Provide the [X, Y] coordinate of the cell's center where the given text is located.  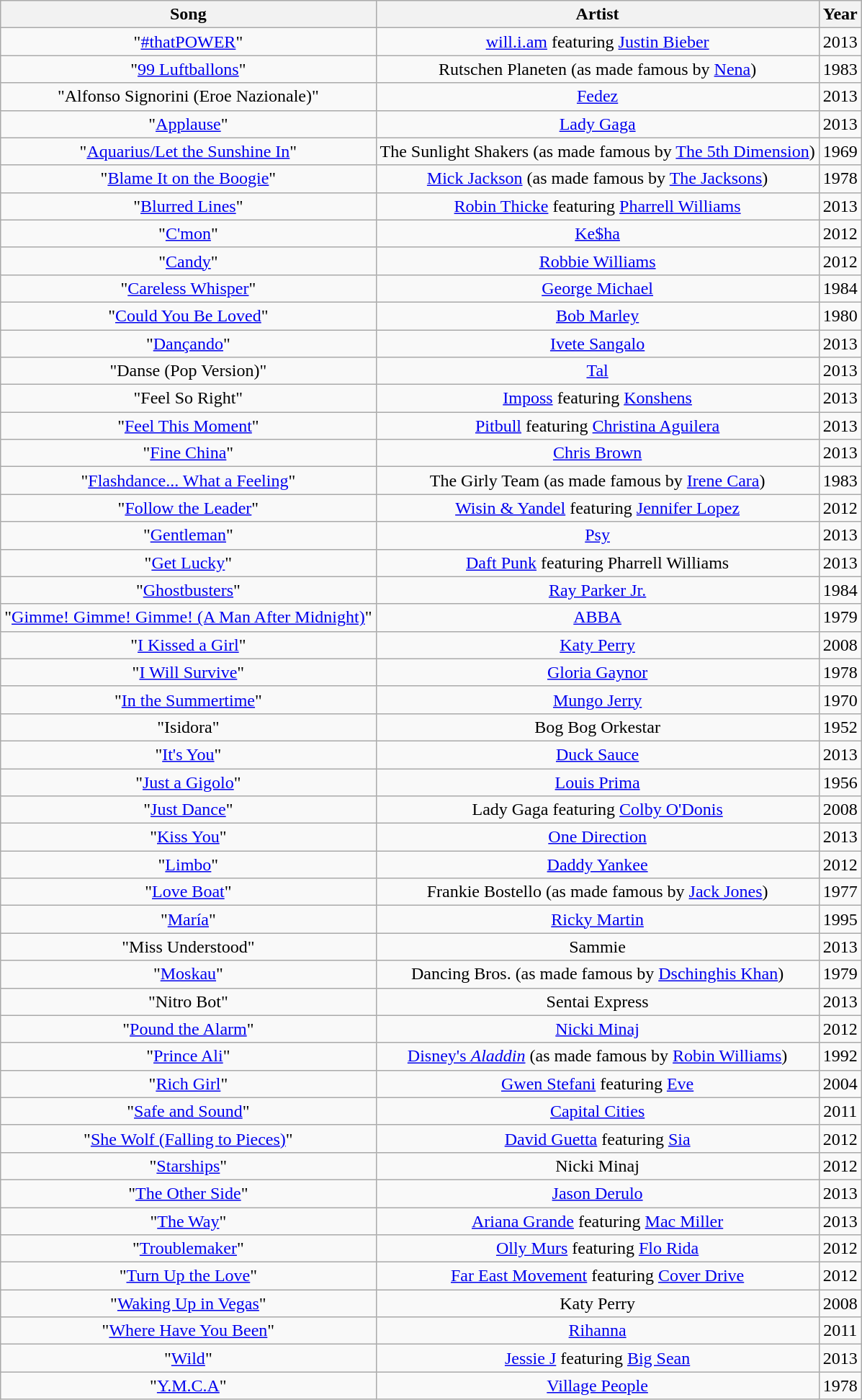
"Love Boat" [189, 892]
Gwen Stefani featuring Eve [598, 1084]
"She Wolf (Falling to Pieces)" [189, 1138]
Ivete Sangalo [598, 344]
Robbie Williams [598, 261]
Ray Parker Jr. [598, 590]
1977 [840, 892]
1970 [840, 700]
"99 Luftballons" [189, 69]
"Where Have You Been" [189, 1331]
Olly Murs featuring Flo Rida [598, 1249]
Village People [598, 1386]
Imposs featuring Konshens [598, 398]
"Troublemaker" [189, 1249]
1952 [840, 727]
The Girly Team (as made famous by Irene Cara) [598, 481]
Psy [598, 535]
"Just Dance" [189, 810]
"Waking Up in Vegas" [189, 1303]
Lady Gaga featuring Colby O'Donis [598, 810]
"Prince Ali" [189, 1056]
1956 [840, 782]
Wisin & Yandel featuring Jennifer Lopez [598, 508]
Artist [598, 14]
Capital Cities [598, 1111]
"Turn Up the Love" [189, 1276]
Frankie Bostello (as made famous by Jack Jones) [598, 892]
Mick Jackson (as made famous by The Jacksons) [598, 179]
"Gentleman" [189, 535]
Song [189, 14]
Rutschen Planeten (as made famous by Nena) [598, 69]
"María" [189, 919]
"Ghostbusters" [189, 590]
Year [840, 14]
Pitbull featuring Christina Aguilera [598, 426]
"Blurred Lines" [189, 206]
will.i.am featuring Justin Bieber [598, 42]
"Y.M.C.A" [189, 1386]
"Get Lucky" [189, 563]
Louis Prima [598, 782]
Duck Sauce [598, 754]
"Feel This Moment" [189, 426]
Sammie [598, 947]
Far East Movement featuring Cover Drive [598, 1276]
1995 [840, 919]
"Rich Girl" [189, 1084]
Daddy Yankee [598, 865]
"Pound the Alarm" [189, 1029]
Dancing Bros. (as made famous by Dschinghis Khan) [598, 974]
Chris Brown [598, 453]
"#thatPOWER" [189, 42]
"Wild" [189, 1358]
"Careless Whisper" [189, 288]
"Alfonso Signorini (Eroe Nazionale)" [189, 97]
George Michael [598, 288]
1992 [840, 1056]
Robin Thicke featuring Pharrell Williams [598, 206]
Jessie J featuring Big Sean [598, 1358]
"Aquarius/Let the Sunshine In" [189, 151]
1980 [840, 316]
Ariana Grande featuring Mac Miller [598, 1221]
"Safe and Sound" [189, 1111]
"Miss Understood" [189, 947]
1969 [840, 151]
One Direction [598, 837]
Daft Punk featuring Pharrell Williams [598, 563]
"The Way" [189, 1221]
Bog Bog Orkestar [598, 727]
"Kiss You" [189, 837]
Ricky Martin [598, 919]
"Blame It on the Boogie" [189, 179]
Gloria Gaynor [598, 672]
Lady Gaga [598, 124]
"It's You" [189, 754]
"Dançando" [189, 344]
Disney's Aladdin (as made famous by Robin Williams) [598, 1056]
"Gimme! Gimme! Gimme! (A Man After Midnight)" [189, 617]
"Candy" [189, 261]
"C'mon" [189, 233]
"Moskau" [189, 974]
Bob Marley [598, 316]
"Applause" [189, 124]
ABBA [598, 617]
"Flashdance... What a Feeling" [189, 481]
"I Kissed a Girl" [189, 645]
"Follow the Leader" [189, 508]
"Limbo" [189, 865]
David Guetta featuring Sia [598, 1138]
Mungo Jerry [598, 700]
"Fine China" [189, 453]
"Isidora" [189, 727]
"Nitro Bot" [189, 1002]
"I Will Survive" [189, 672]
Jason Derulo [598, 1193]
Tal [598, 371]
Rihanna [598, 1331]
Fedez [598, 97]
"Could You Be Loved" [189, 316]
"The Other Side" [189, 1193]
"Danse (Pop Version)" [189, 371]
2004 [840, 1084]
"Just a Gigolo" [189, 782]
"In the Summertime" [189, 700]
Ke$ha [598, 233]
Sentai Express [598, 1002]
"Starships" [189, 1166]
The Sunlight Shakers (as made famous by The 5th Dimension) [598, 151]
"Feel So Right" [189, 398]
